Output the (x, y) coordinate of the center of the cell containing the given text.  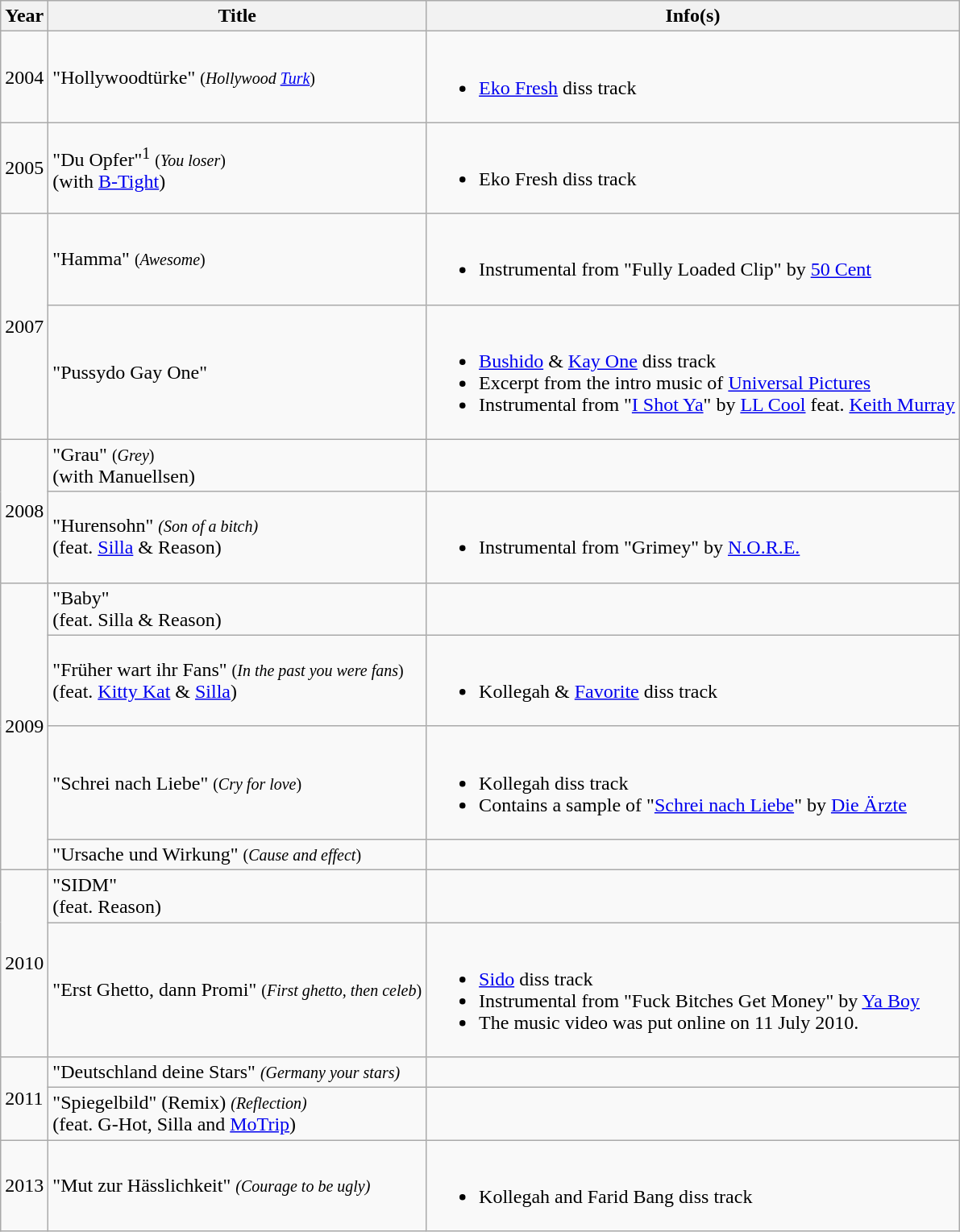
"Hamma" (Awesome) (237, 259)
"Spiegelbild" (Remix) (Reflection)(feat. G-Hot, Silla and MoTrip) (237, 1114)
"Erst Ghetto, dann Promi" (First ghetto, then celeb) (237, 989)
"Schrei nach Liebe" (Cry for love) (237, 782)
"Früher wart ihr Fans" (In the past you were fans)(feat. Kitty Kat & Silla) (237, 680)
Title (237, 16)
Instrumental from "Grimey" by N.O.R.E. (693, 537)
Kollegah diss trackContains a sample of "Schrei nach Liebe" by Die Ärzte (693, 782)
"Hollywoodtürke" (Hollywood Turk) (237, 77)
2011 (24, 1099)
"Du Opfer"1 (You loser)(with B-Tight) (237, 168)
Bushido & Kay One diss trackExcerpt from the intro music of Universal PicturesInstrumental from "I Shot Ya" by LL Cool feat. Keith Murray (693, 372)
"Pussydo Gay One" (237, 372)
Info(s) (693, 16)
"Hurensohn" (Son of a bitch) (feat. Silla & Reason) (237, 537)
Kollegah & Favorite diss track (693, 680)
"Ursache und Wirkung" (Cause and effect) (237, 854)
2013 (24, 1186)
2008 (24, 511)
"Grau" (Grey)(with Manuellsen) (237, 466)
Sido diss trackInstrumental from "Fuck Bitches Get Money" by Ya BoyThe music video was put online on 11 July 2010. (693, 989)
"SIDM" (feat. Reason) (237, 896)
2007 (24, 326)
2010 (24, 963)
"Baby" (feat. Silla & Reason) (237, 609)
Instrumental from "Fully Loaded Clip" by 50 Cent (693, 259)
2005 (24, 168)
2004 (24, 77)
"Deutschland deine Stars" (Germany your stars) (237, 1072)
Year (24, 16)
"Mut zur Hässlichkeit" (Courage to be ugly) (237, 1186)
2009 (24, 726)
Kollegah and Farid Bang diss track (693, 1186)
